Return (X, Y) of the center of cell containing provided text 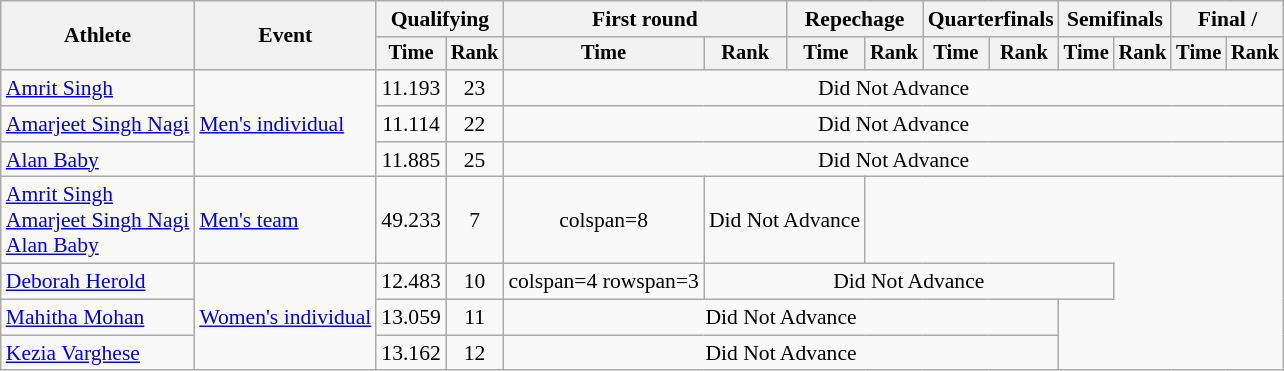
22 (475, 124)
Amrit SinghAmarjeet Singh NagiAlan Baby (98, 220)
Quarterfinals (991, 19)
25 (475, 160)
Qualifying (440, 19)
Repechage (854, 19)
10 (475, 282)
11.885 (410, 160)
Women's individual (285, 318)
13.059 (410, 318)
Event (285, 36)
7 (475, 220)
First round (644, 19)
23 (475, 88)
Amrit Singh (98, 88)
colspan=4 rowspan=3 (604, 282)
11.193 (410, 88)
Kezia Varghese (98, 353)
13.162 (410, 353)
Amarjeet Singh Nagi (98, 124)
Athlete (98, 36)
49.233 (410, 220)
Deborah Herold (98, 282)
Mahitha Mohan (98, 318)
Men's individual (285, 124)
11.114 (410, 124)
Final / (1227, 19)
colspan=8 (604, 220)
Semifinals (1115, 19)
12 (475, 353)
12.483 (410, 282)
Alan Baby (98, 160)
Men's team (285, 220)
11 (475, 318)
